Provide the [X, Y] coordinate of the cell's center where the given text is located.  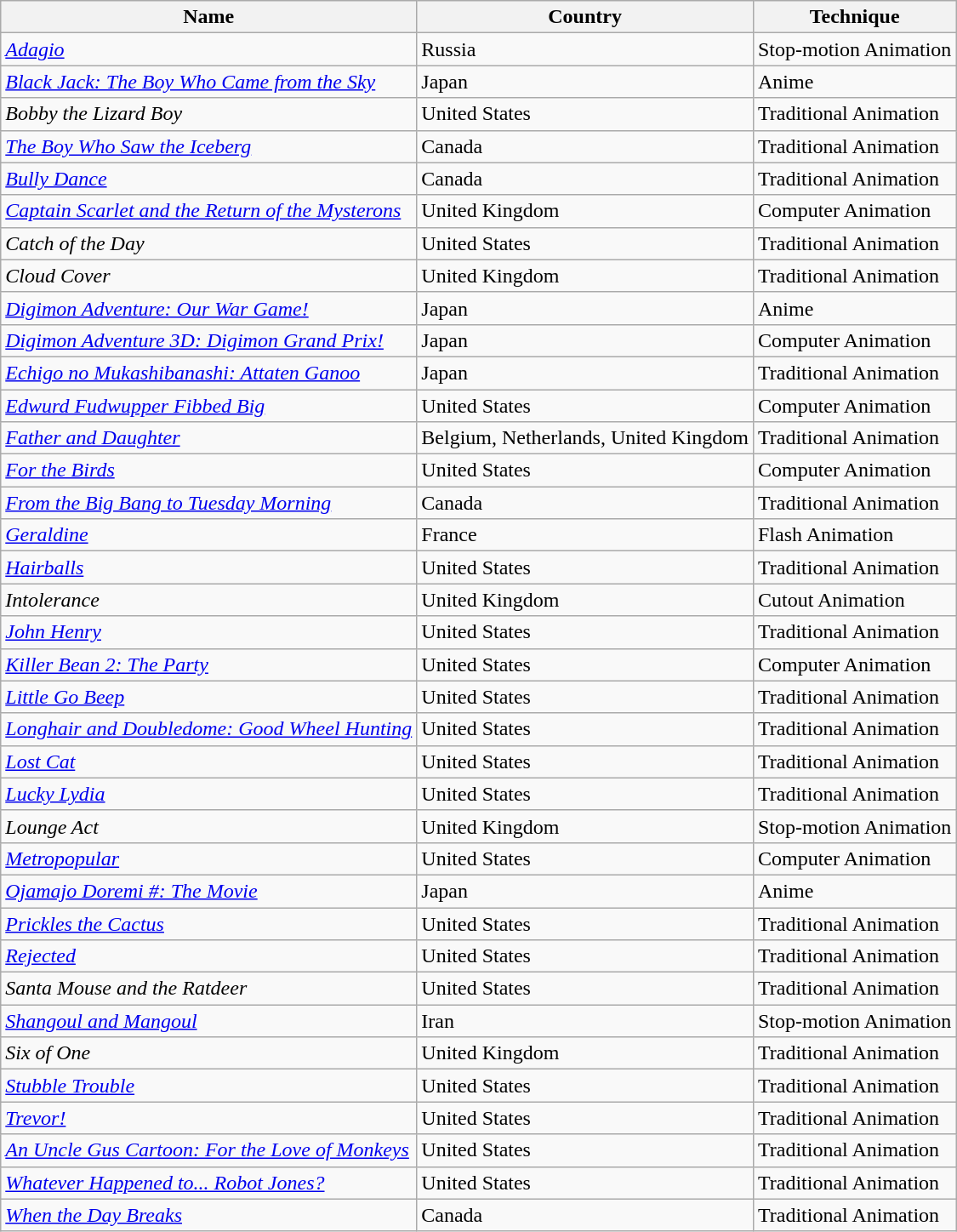
Metropopular [209, 858]
Digimon Adventure 3D: Digimon Grand Prix! [209, 340]
Santa Mouse and the Ratdeer [209, 989]
Intolerance [209, 600]
Little Go Beep [209, 697]
Russia [585, 49]
Belgium, Netherlands, United Kingdom [585, 438]
Bully Dance [209, 179]
Catch of the Day [209, 243]
Country [585, 17]
Name [209, 17]
Whatever Happened to... Robot Jones? [209, 1183]
The Boy Who Saw the Iceberg [209, 146]
Edwurd Fudwupper Fibbed Big [209, 406]
Cutout Animation [854, 600]
Echigo no Mukashibanashi: Attaten Ganoo [209, 373]
Rejected [209, 956]
Geraldine [209, 535]
Longhair and Doubledome: Good Wheel Hunting [209, 729]
Black Jack: The Boy Who Came from the Sky [209, 82]
John Henry [209, 632]
Technique [854, 17]
An Uncle Gus Cartoon: For the Love of Monkeys [209, 1150]
Killer Bean 2: The Party [209, 664]
Shangoul and Mangoul [209, 1021]
When the Day Breaks [209, 1215]
Lost Cat [209, 761]
Father and Daughter [209, 438]
Trevor! [209, 1118]
Ojamajo Doremi #: The Movie [209, 891]
Prickles the Cactus [209, 923]
Six of One [209, 1053]
From the Big Bang to Tuesday Morning [209, 503]
Lucky Lydia [209, 794]
For the Birds [209, 471]
Captain Scarlet and the Return of the Mysterons [209, 211]
Iran [585, 1021]
Lounge Act [209, 826]
Cloud Cover [209, 276]
Digimon Adventure: Our War Game! [209, 308]
Adagio [209, 49]
France [585, 535]
Bobby the Lizard Boy [209, 114]
Stubble Trouble [209, 1086]
Flash Animation [854, 535]
Hairballs [209, 568]
